Scan for the cell matching the given text and deliver its [X, Y] coordinate at center. 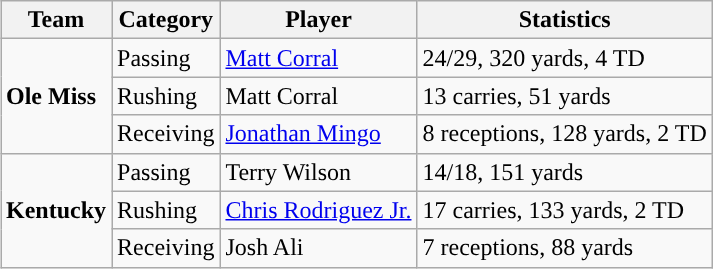
17 carries, 133 yards, 2 TD [564, 210]
Team [56, 20]
8 receptions, 128 yards, 2 TD [564, 134]
Terry Wilson [318, 172]
Kentucky [56, 210]
Josh Ali [318, 248]
Chris Rodriguez Jr. [318, 210]
24/29, 320 yards, 4 TD [564, 58]
13 carries, 51 yards [564, 96]
Category [166, 20]
Statistics [564, 20]
14/18, 151 yards [564, 172]
Player [318, 20]
Jonathan Mingo [318, 134]
7 receptions, 88 yards [564, 248]
Ole Miss [56, 96]
